Detect which cell encompasses the target text, then output its [X, Y] center coordinate. 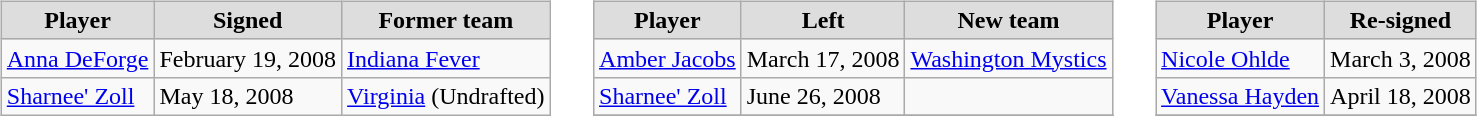
Anna DeForge [78, 58]
June 26, 2008 [823, 96]
Former team [446, 20]
Indiana Fever [446, 58]
Washington Mystics [1008, 58]
March 17, 2008 [823, 58]
April 18, 2008 [1401, 96]
Amber Jacobs [668, 58]
Re-signed [1401, 20]
Signed [248, 20]
May 18, 2008 [248, 96]
Virginia (Undrafted) [446, 96]
New team [1008, 20]
March 3, 2008 [1401, 58]
February 19, 2008 [248, 58]
Left [823, 20]
Vanessa Hayden [1240, 96]
Nicole Ohlde [1240, 58]
